Find where the given text appears and provide that cell's center as [x, y] coordinate. 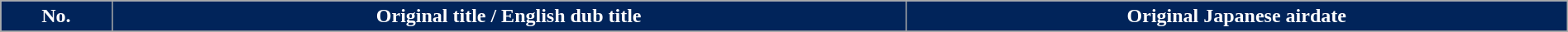
No. [56, 16]
Original title / English dub title [509, 16]
Original Japanese airdate [1236, 16]
